Detect which cell encompasses the target text, then output its (X, Y) center coordinate. 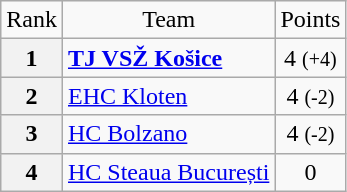
Points (310, 20)
TJ VSŽ Košice (168, 58)
3 (32, 134)
HC Steaua București (168, 172)
EHC Kloten (168, 96)
Rank (32, 20)
2 (32, 96)
1 (32, 58)
4 (+4) (310, 58)
Team (168, 20)
HC Bolzano (168, 134)
4 (32, 172)
0 (310, 172)
